Return the (x, y) coordinate for the center point of the cell that contains the specified text.  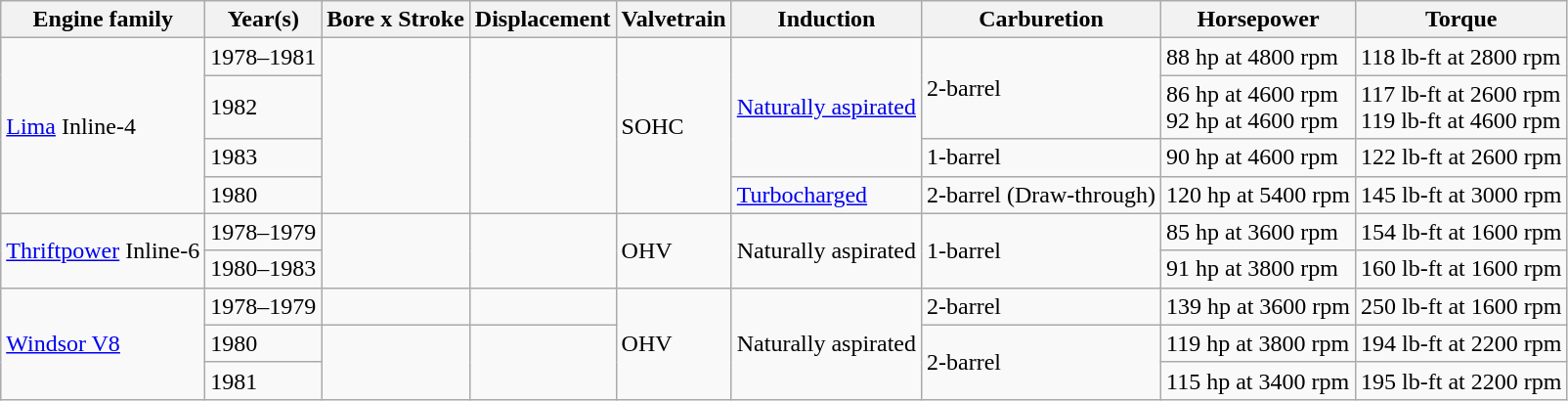
195 lb-ft at 2200 rpm (1461, 380)
91 hp at 3800 rpm (1259, 269)
Carburetion (1042, 20)
154 lb-ft at 1600 rpm (1461, 232)
1982 (264, 108)
86 hp at 4600 rpm92 hp at 4600 rpm (1259, 108)
Torque (1461, 20)
119 hp at 3800 rpm (1259, 343)
Year(s) (264, 20)
Induction (826, 20)
Lima Inline-4 (104, 125)
160 lb-ft at 1600 rpm (1461, 269)
139 hp at 3600 rpm (1259, 306)
Thriftpower Inline-6 (104, 250)
Horsepower (1259, 20)
90 hp at 4600 rpm (1259, 157)
Bore x Stroke (396, 20)
117 lb-ft at 2600 rpm119 lb-ft at 4600 rpm (1461, 108)
250 lb-ft at 1600 rpm (1461, 306)
1978–1981 (264, 57)
Displacement (543, 20)
85 hp at 3600 rpm (1259, 232)
145 lb-ft at 3000 rpm (1461, 195)
1980–1983 (264, 269)
115 hp at 3400 rpm (1259, 380)
194 lb-ft at 2200 rpm (1461, 343)
Windsor V8 (104, 343)
Turbocharged (826, 195)
2-barrel (Draw-through) (1042, 195)
122 lb-ft at 2600 rpm (1461, 157)
Valvetrain (674, 20)
Engine family (104, 20)
120 hp at 5400 rpm (1259, 195)
SOHC (674, 125)
1983 (264, 157)
118 lb-ft at 2800 rpm (1461, 57)
88 hp at 4800 rpm (1259, 57)
1981 (264, 380)
